For the text-containing cell, return its midpoint in [X, Y] coordinate format. 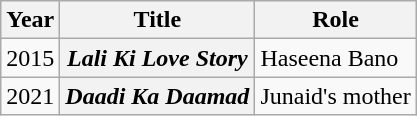
Daadi Ka Daamad [158, 96]
Title [158, 20]
2015 [30, 58]
Lali Ki Love Story [158, 58]
2021 [30, 96]
Haseena Bano [336, 58]
Role [336, 20]
Year [30, 20]
Junaid's mother [336, 96]
